Detect which cell encompasses the target text, then output its (X, Y) center coordinate. 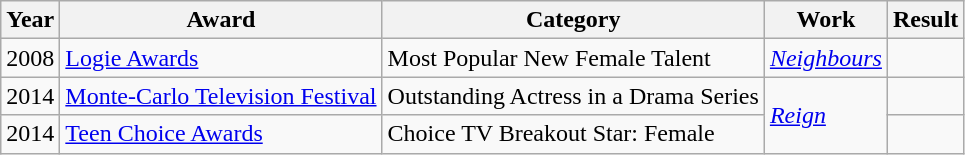
Neighbours (826, 58)
Reign (826, 115)
Outstanding Actress in a Drama Series (573, 96)
Most Popular New Female Talent (573, 58)
Work (826, 20)
Result (925, 20)
Logie Awards (221, 58)
Category (573, 20)
Teen Choice Awards (221, 134)
Monte-Carlo Television Festival (221, 96)
Choice TV Breakout Star: Female (573, 134)
Year (30, 20)
Award (221, 20)
2008 (30, 58)
